Return the (x, y) coordinate for the center point of the cell that contains the specified text.  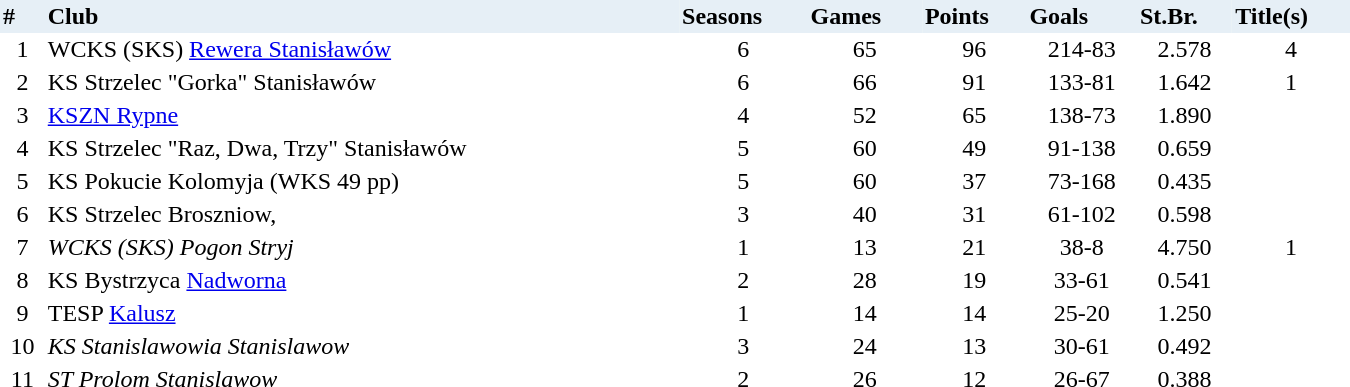
4.750 (1184, 248)
Title(s) (1291, 16)
73-168 (1081, 182)
49 (974, 148)
0.492 (1184, 346)
24 (864, 346)
28 (864, 280)
10 (22, 346)
40 (864, 214)
KS Strzelec "Raz, Dwa, Trzy" Stanisławów (362, 148)
8 (22, 280)
Games (864, 16)
33-61 (1081, 280)
0.659 (1184, 148)
KS Stanislawowia Stanislawow (362, 346)
21 (974, 248)
7 (22, 248)
1.250 (1184, 314)
TESP Kalusz (362, 314)
61-102 (1081, 214)
WCKS (SKS) Pogon Stryj (362, 248)
Club (362, 16)
Seasons (743, 16)
0.598 (1184, 214)
38-8 (1081, 248)
0.435 (1184, 182)
91-138 (1081, 148)
KSZN Rypne (362, 116)
96 (974, 50)
133-81 (1081, 82)
St.Br. (1184, 16)
19 (974, 280)
30-61 (1081, 346)
1.890 (1184, 116)
KS Bystrzyca Nadworna (362, 280)
2.578 (1184, 50)
138-73 (1081, 116)
37 (974, 182)
# (22, 16)
214-83 (1081, 50)
9 (22, 314)
Points (974, 16)
52 (864, 116)
25-20 (1081, 314)
WCKS (SKS) Rewera Stanisławów (362, 50)
KS Strzelec Broszniow, (362, 214)
0.541 (1184, 280)
KS Pokucie Kolomyja (WKS 49 pp) (362, 182)
91 (974, 82)
Goals (1081, 16)
31 (974, 214)
66 (864, 82)
KS Strzelec "Gorka" Stanisławów (362, 82)
1.642 (1184, 82)
